Search for the cell housing the specified text and yield its (X, Y) center coordinate. 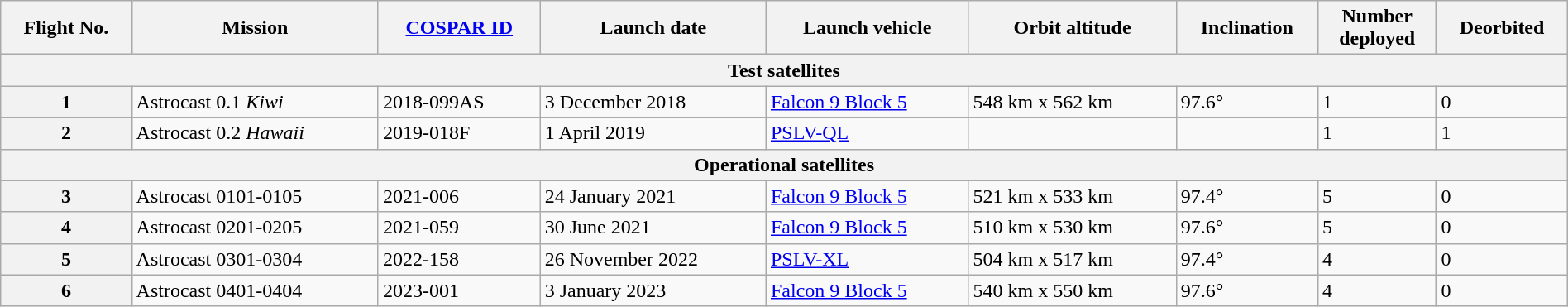
PSLV-QL (867, 133)
Deorbited (1502, 28)
510 km x 530 km (1072, 228)
Astrocast 0.1 Kiwi (255, 102)
540 km x 550 km (1072, 290)
2021-059 (459, 228)
Mission (255, 28)
Numberdeployed (1376, 28)
COSPAR ID (459, 28)
2023-001 (459, 290)
Launch vehicle (867, 28)
Test satellites (784, 70)
26 November 2022 (653, 259)
1 April 2019 (653, 133)
3 December 2018 (653, 102)
2022-158 (459, 259)
2019-018F (459, 133)
Flight No. (66, 28)
Astrocast 0401-0404 (255, 290)
Astrocast 0301-0304 (255, 259)
2021-006 (459, 196)
30 June 2021 (653, 228)
6 (66, 290)
3 (66, 196)
Launch date (653, 28)
PSLV-XL (867, 259)
2018-099AS (459, 102)
Astrocast 0201-0205 (255, 228)
3 January 2023 (653, 290)
Astrocast 0101-0105 (255, 196)
548 km x 562 km (1072, 102)
521 km x 533 km (1072, 196)
Operational satellites (784, 165)
Astrocast 0.2 Hawaii (255, 133)
504 km x 517 km (1072, 259)
2 (66, 133)
24 January 2021 (653, 196)
Inclination (1247, 28)
Orbit altitude (1072, 28)
